From the cell containing the given text, extract its center point as [X, Y] coordinate. 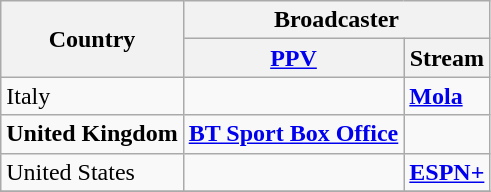
United Kingdom [92, 134]
Mola [447, 96]
Italy [92, 96]
BT Sport Box Office [294, 134]
Country [92, 39]
PPV [294, 58]
United States [92, 172]
ESPN+ [447, 172]
Stream [447, 58]
Broadcaster [336, 20]
